Capture the cell that displays the provided text and extract its (X, Y) central coordinate. 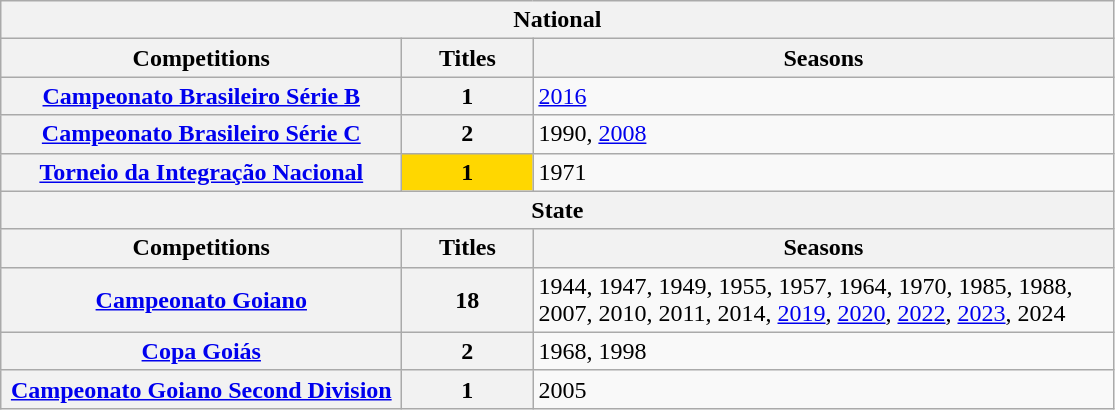
Campeonato Brasileiro Série B (202, 96)
1971 (824, 172)
State (558, 210)
2005 (824, 389)
Torneio da Integração Nacional (202, 172)
Copa Goiás (202, 351)
Campeonato Goiano (202, 300)
Campeonato Brasileiro Série C (202, 134)
2016 (824, 96)
National (558, 20)
Campeonato Goiano Second Division (202, 389)
1968, 1998 (824, 351)
1944, 1947, 1949, 1955, 1957, 1964, 1970, 1985, 1988, 2007, 2010, 2011, 2014, 2019, 2020, 2022, 2023, 2024 (824, 300)
1990, 2008 (824, 134)
18 (468, 300)
